Find where the given text appears and provide that cell's center as (x, y) coordinate. 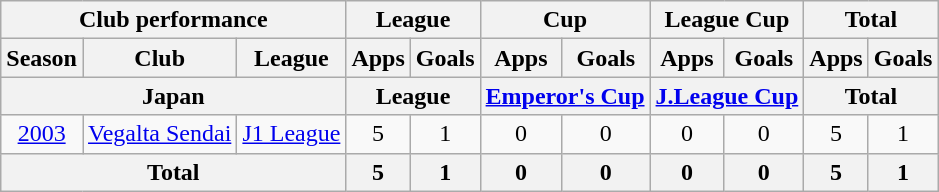
Emperor's Cup (565, 96)
Club performance (174, 20)
2003 (42, 134)
League Cup (727, 20)
Japan (174, 96)
Cup (565, 20)
Vegalta Sendai (159, 134)
J.League Cup (727, 96)
Club (159, 58)
J1 League (292, 134)
Season (42, 58)
